Locate the cell with the specified text and output its [x, y] center coordinate. 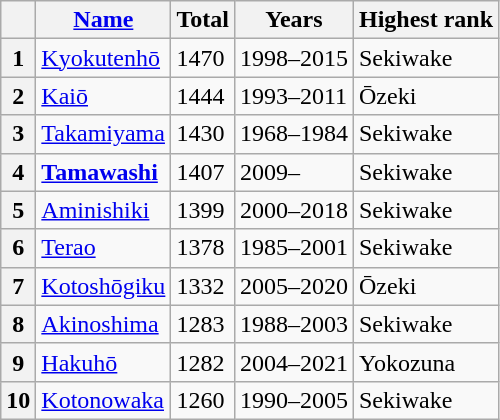
Kyokutenhō [104, 58]
Total [203, 20]
1399 [203, 210]
2004–2021 [294, 362]
2 [18, 96]
Highest rank [426, 20]
Kotonowaka [104, 400]
9 [18, 362]
1470 [203, 58]
1260 [203, 400]
Tamawashi [104, 172]
10 [18, 400]
Hakuhō [104, 362]
8 [18, 324]
Kaiō [104, 96]
1378 [203, 248]
Terao [104, 248]
1985–2001 [294, 248]
1283 [203, 324]
Years [294, 20]
2005–2020 [294, 286]
Name [104, 20]
1430 [203, 134]
2009– [294, 172]
5 [18, 210]
6 [18, 248]
Kotoshōgiku [104, 286]
2000–2018 [294, 210]
Takamiyama [104, 134]
1988–2003 [294, 324]
4 [18, 172]
Yokozuna [426, 362]
Akinoshima [104, 324]
1990–2005 [294, 400]
1332 [203, 286]
1407 [203, 172]
1968–1984 [294, 134]
1444 [203, 96]
1 [18, 58]
7 [18, 286]
1282 [203, 362]
3 [18, 134]
1993–2011 [294, 96]
Aminishiki [104, 210]
1998–2015 [294, 58]
